Provide the [X, Y] coordinate of the cell's center where the given text is located.  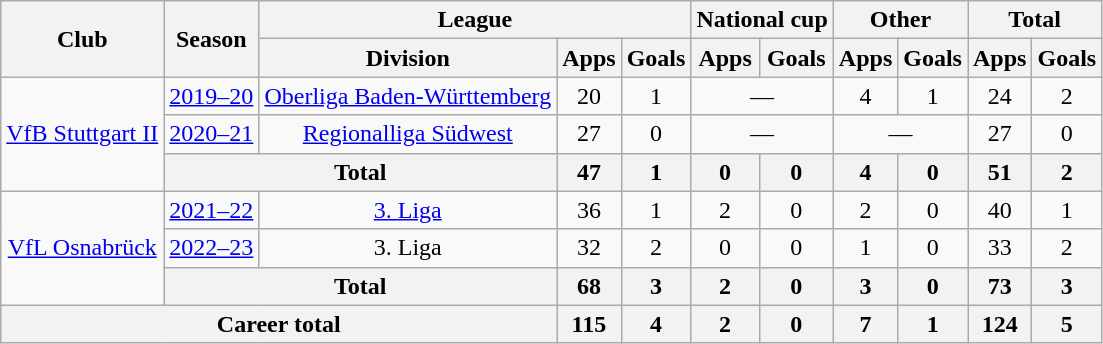
68 [589, 286]
20 [589, 96]
47 [589, 172]
24 [1000, 96]
51 [1000, 172]
124 [1000, 324]
7 [865, 324]
2022–23 [212, 248]
VfL Osnabrück [82, 248]
Other [900, 20]
115 [589, 324]
32 [589, 248]
2019–20 [212, 96]
Season [212, 39]
2021–22 [212, 210]
Regionalliga Südwest [408, 134]
2020–21 [212, 134]
5 [1067, 324]
73 [1000, 286]
Division [408, 58]
33 [1000, 248]
VfB Stuttgart II [82, 134]
Club [82, 39]
Oberliga Baden-Württemberg [408, 96]
League [475, 20]
40 [1000, 210]
36 [589, 210]
Career total [279, 324]
National cup [762, 20]
